Return the [x, y] coordinate for the center point of the cell that contains the specified text.  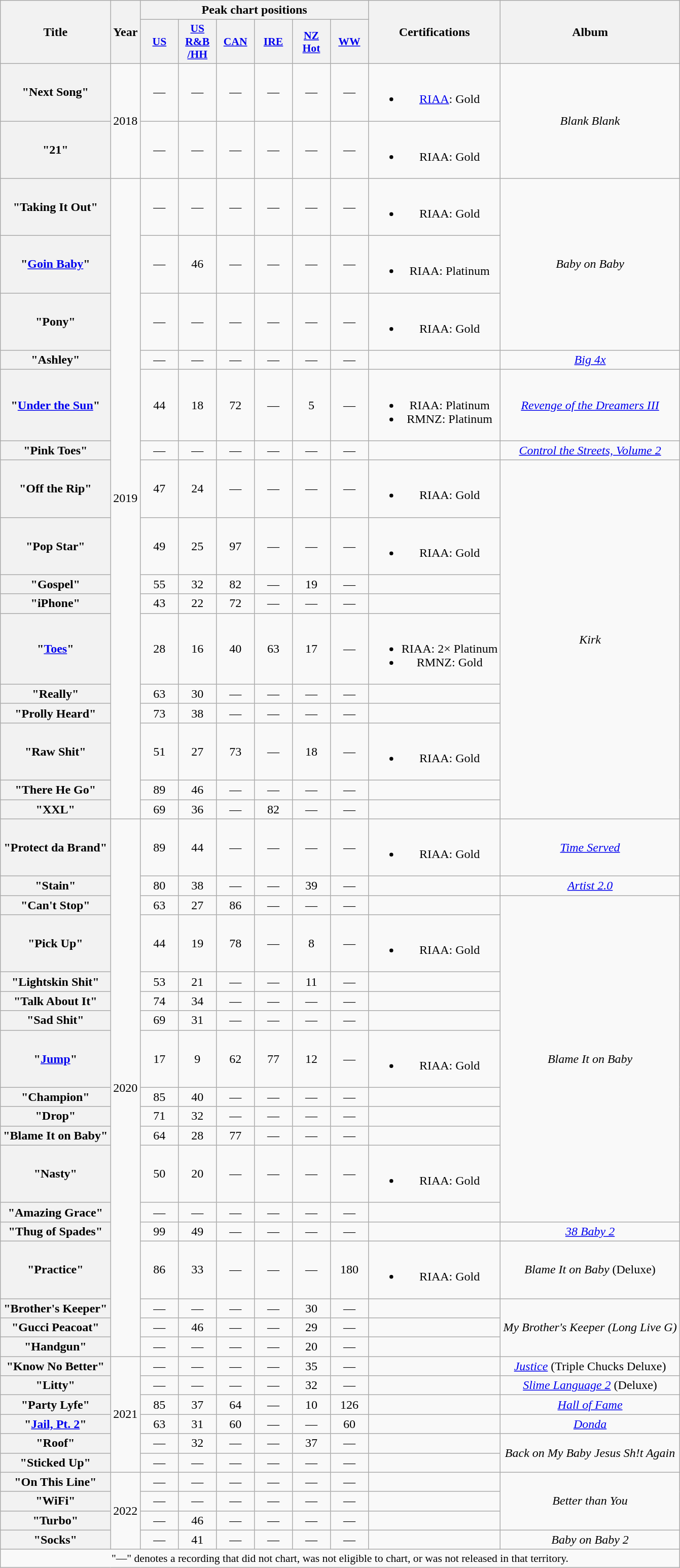
"Ashley" [56, 360]
"Roof" [56, 1443]
43 [159, 603]
"Can't Stop" [56, 905]
IRE [274, 42]
"There He Go" [56, 790]
USR&B/HH [198, 42]
36 [198, 809]
"Jump" [56, 1059]
50 [159, 1173]
21 [198, 982]
"WiFi" [56, 1501]
71 [159, 1116]
Artist 2.0 [590, 886]
78 [235, 943]
62 [235, 1059]
9 [198, 1059]
"Champion" [56, 1097]
RIAA: 2× PlatinumRMNZ: Gold [434, 649]
Time Served [590, 848]
"Amazing Grace" [56, 1212]
"Under the Sun" [56, 405]
Blame It on Baby [590, 1059]
126 [349, 1405]
33 [198, 1270]
Revenge of the Dreamers III [590, 405]
Donda [590, 1424]
41 [198, 1540]
"Jail, Pt. 2" [56, 1424]
My Brother's Keeper (Long Live G) [590, 1327]
Blame It on Baby (Deluxe) [590, 1270]
22 [198, 603]
29 [311, 1328]
47 [159, 489]
16 [198, 649]
5 [311, 405]
"Thug of Spades" [56, 1231]
"Prolly Heard" [56, 713]
Big 4x [590, 360]
"21" [56, 149]
25 [198, 546]
"Sticked Up" [56, 1463]
Better than You [590, 1501]
Baby on Baby [590, 265]
55 [159, 584]
"Off the Rip" [56, 489]
8 [311, 943]
"Talk About It" [56, 1001]
"Pink Toes" [56, 450]
Back on My Baby Jesus Sh!t Again [590, 1453]
80 [159, 886]
12 [311, 1059]
Blank Blank [590, 121]
2019 [126, 499]
"Drop" [56, 1116]
Baby on Baby 2 [590, 1540]
"Socks" [56, 1540]
US [159, 42]
NZHot [311, 42]
97 [235, 546]
74 [159, 1001]
Album [590, 32]
"Blame It on Baby" [56, 1135]
"iPhone" [56, 603]
51 [159, 752]
Title [56, 32]
"Gucci Peacoat" [56, 1328]
Control the Streets, Volume 2 [590, 450]
"Lightskin Shit" [56, 982]
"Next Song" [56, 92]
"Know No Better" [56, 1366]
"Taking It Out" [56, 207]
"Turbo" [56, 1520]
2018 [126, 121]
2021 [126, 1414]
Slime Language 2 (Deluxe) [590, 1385]
10 [311, 1405]
"Sad Shit" [56, 1020]
53 [159, 982]
"Pop Star" [56, 546]
RIAA: PlatinumRMNZ: Platinum [434, 405]
"Toes" [56, 649]
"Litty" [56, 1385]
"Raw Shit" [56, 752]
35 [311, 1366]
RIAA: Platinum [434, 265]
"Gospel" [56, 584]
"XXL" [56, 809]
2020 [126, 1088]
34 [198, 1001]
11 [311, 982]
WW [349, 42]
"—" denotes a recording that did not chart, was not eligible to chart, or was not released in that territory. [340, 1558]
Justice (Triple Chucks Deluxe) [590, 1366]
CAN [235, 42]
"Brother's Keeper" [56, 1308]
99 [159, 1231]
"Nasty" [56, 1173]
2022 [126, 1511]
180 [349, 1270]
Hall of Fame [590, 1405]
"On This Line" [56, 1482]
Certifications [434, 32]
"Protect da Brand" [56, 848]
39 [311, 886]
"Pony" [56, 322]
"Goin Baby" [56, 265]
Year [126, 32]
38 Baby 2 [590, 1231]
"Pick Up" [56, 943]
Kirk [590, 639]
"Party Lyfe" [56, 1405]
Peak chart positions [255, 10]
"Practice" [56, 1270]
"Really" [56, 694]
"Stain" [56, 886]
24 [198, 489]
"Handgun" [56, 1347]
